Extract the (x, y) coordinate from the center of the cell holding the provided text.  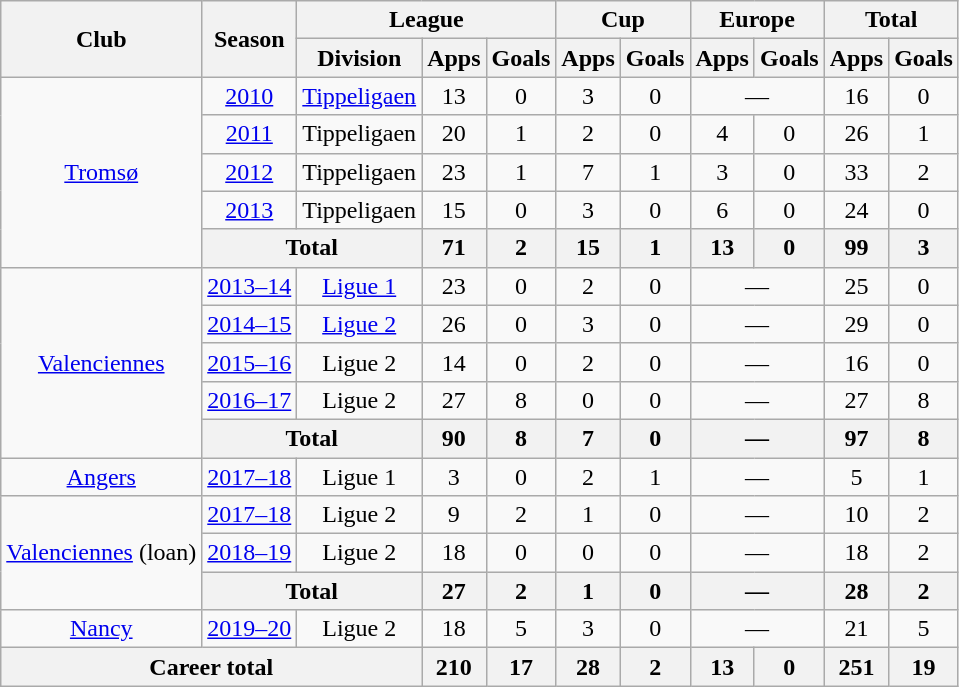
2011 (250, 134)
Angers (102, 477)
9 (454, 515)
29 (856, 324)
2016–17 (250, 400)
2018–19 (250, 553)
251 (856, 667)
90 (454, 438)
2014–15 (250, 324)
33 (856, 172)
99 (856, 248)
25 (856, 286)
6 (722, 210)
Nancy (102, 629)
2010 (250, 96)
2019–20 (250, 629)
19 (924, 667)
Season (250, 39)
2013–14 (250, 286)
Division (360, 58)
210 (454, 667)
Club (102, 39)
71 (454, 248)
2015–16 (250, 362)
14 (454, 362)
2012 (250, 172)
Tromsø (102, 172)
2013 (250, 210)
Cup (623, 20)
21 (856, 629)
10 (856, 515)
Europe (757, 20)
17 (521, 667)
97 (856, 438)
20 (454, 134)
Valenciennes (loan) (102, 553)
Career total (212, 667)
Valenciennes (102, 362)
24 (856, 210)
League (426, 20)
4 (722, 134)
